Identify which cell holds the provided text, then report its [X, Y] central coordinate. 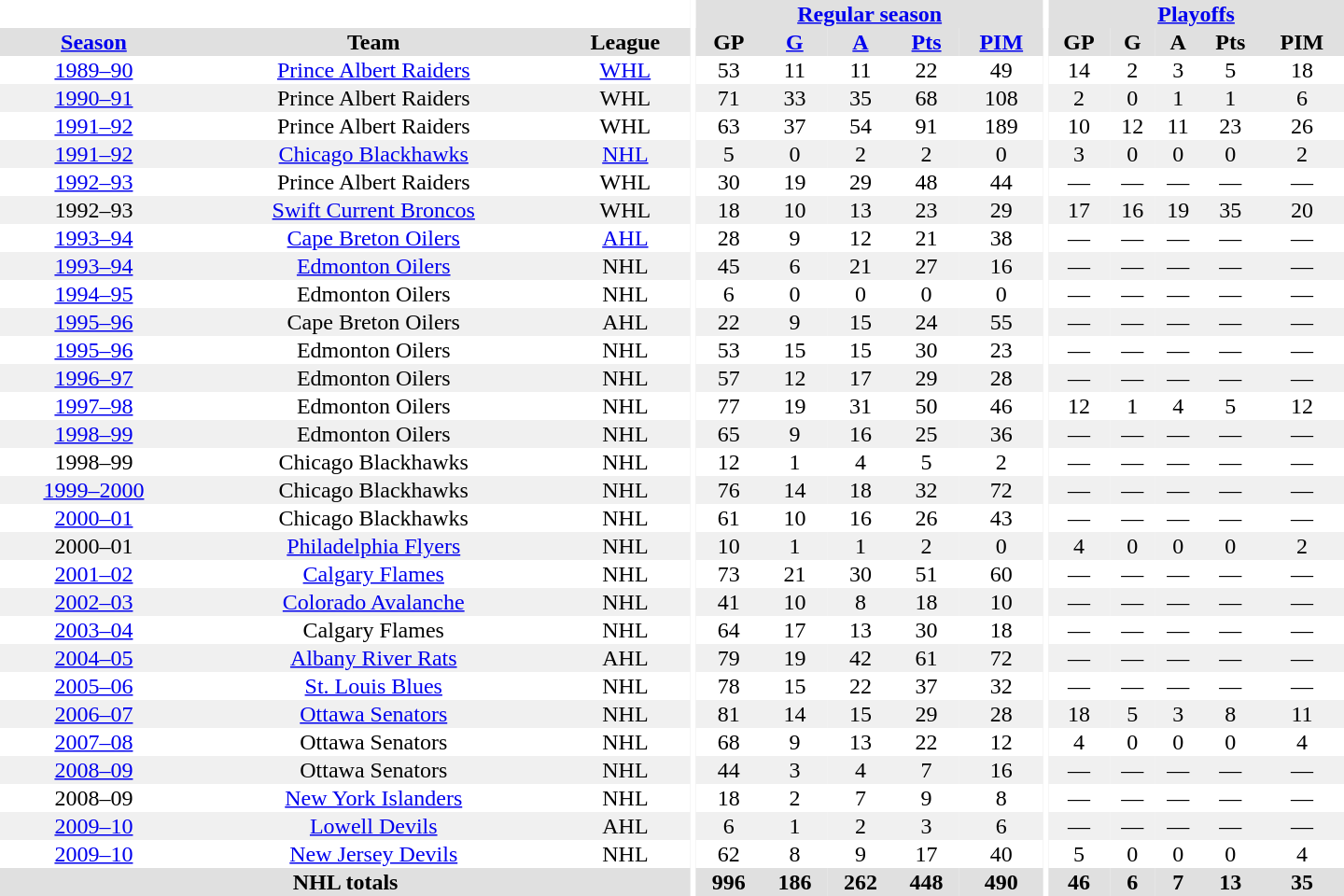
996 [730, 882]
49 [1001, 70]
78 [730, 686]
St. Louis Blues [373, 686]
65 [730, 434]
27 [926, 266]
1996–97 [93, 378]
60 [1001, 574]
189 [1001, 126]
448 [926, 882]
Colorado Avalanche [373, 602]
Regular season [870, 14]
64 [730, 630]
Albany River Rats [373, 658]
62 [730, 854]
Team [373, 42]
54 [861, 126]
25 [926, 434]
41 [730, 602]
262 [861, 882]
48 [926, 182]
24 [926, 322]
1997–98 [93, 406]
League [625, 42]
33 [795, 98]
36 [1001, 434]
51 [926, 574]
Lowell Devils [373, 826]
1999–2000 [93, 490]
50 [926, 406]
186 [795, 882]
91 [926, 126]
71 [730, 98]
45 [730, 266]
2005–06 [93, 686]
Season [93, 42]
73 [730, 574]
1994–95 [93, 294]
38 [1001, 238]
42 [861, 658]
2007–08 [93, 742]
Playoffs [1197, 14]
79 [730, 658]
2003–04 [93, 630]
57 [730, 378]
1989–90 [93, 70]
40 [1001, 854]
43 [1001, 518]
31 [861, 406]
2004–05 [93, 658]
108 [1001, 98]
490 [1001, 882]
New Jersey Devils [373, 854]
NHL totals [345, 882]
81 [730, 714]
New York Islanders [373, 798]
20 [1302, 210]
2001–02 [93, 574]
1990–91 [93, 98]
55 [1001, 322]
63 [730, 126]
76 [730, 490]
Swift Current Broncos [373, 210]
77 [730, 406]
2002–03 [93, 602]
Philadelphia Flyers [373, 546]
2006–07 [93, 714]
